Extract the (x, y) coordinate from the center of the cell holding the provided text.  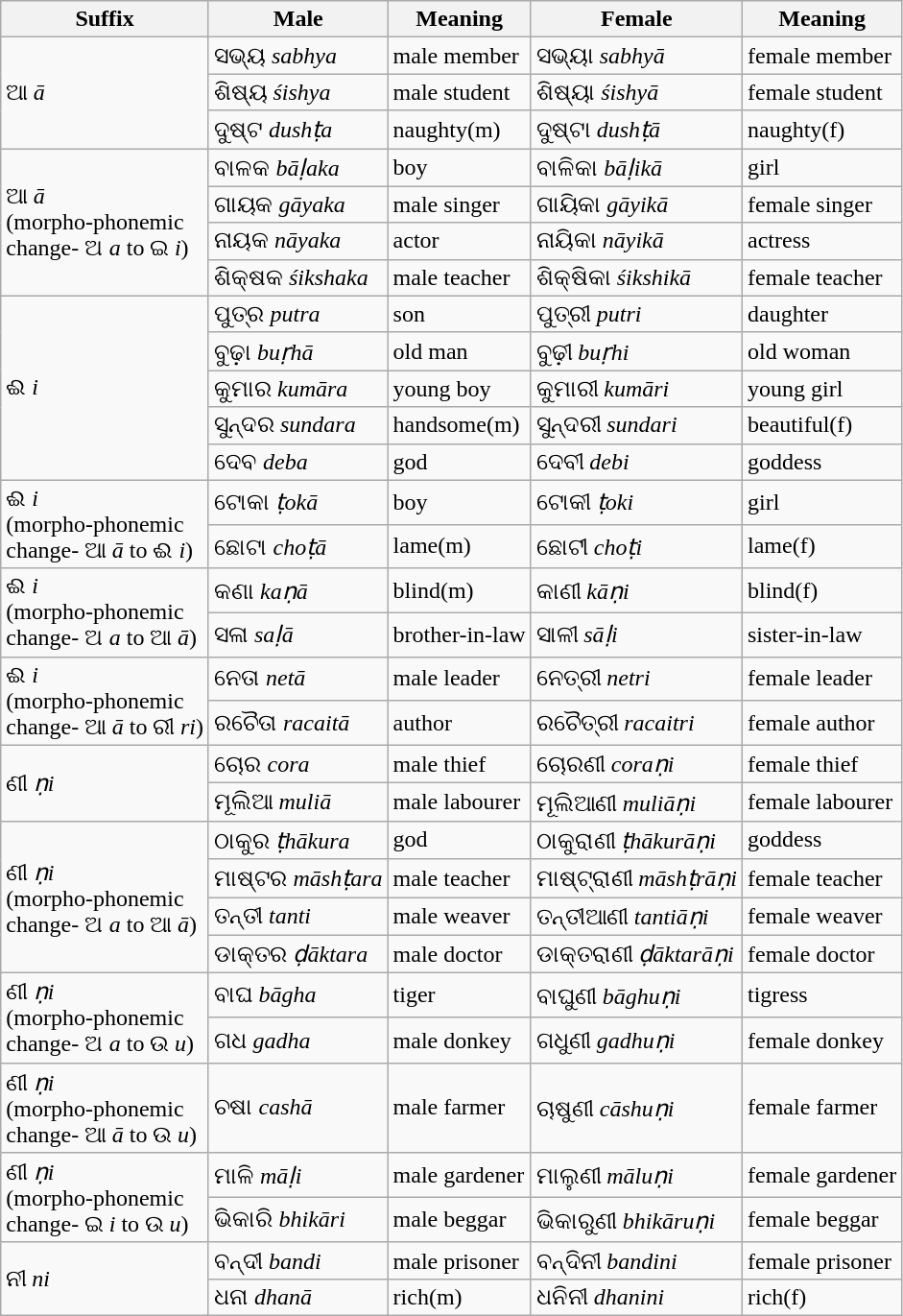
actress (821, 241)
male farmer (459, 1108)
female leader (821, 679)
ବୁଢ଼ୀ buṛhi (636, 351)
rich(m) (459, 1297)
male donkey (459, 1041)
rich(f) (821, 1297)
female prisoner (821, 1260)
ଗାୟିକା gāyikā (636, 204)
daughter (821, 314)
ନାୟକ nāyaka (297, 241)
ବାଘୁଣୀ bāghuṇi (636, 996)
ନୀ ni (106, 1279)
old woman (821, 351)
ପୁତ୍ରୀ putri (636, 314)
handsome(m) (459, 425)
ତନ୍ତୀଆଣୀ tantiāṇi (636, 916)
ଧନିନୀ dhanini (636, 1297)
ବୁଢ଼ା buṛhā (297, 351)
ଣୀ ṇi(morpho-phonemicchange- ଅ a to ଆ ā) (106, 897)
lame(f) (821, 546)
ଣୀ ṇi(morpho-phonemicchange- ଆ ā to ଉ u) (106, 1108)
ସଭ୍ୟା sabhyā (636, 56)
ରଚୈତା racaitā (297, 723)
ବନ୍ଦିନୀ bandini (636, 1260)
naughty(f) (821, 130)
tigress (821, 996)
male student (459, 92)
ଛୋଟୀ choṭi (636, 546)
ଈ i(morpho-phonemicchange- ଆ ā to ଈ i) (106, 524)
male beggar (459, 1221)
ଟୋକୀ ṭoki (636, 502)
naughty(m) (459, 130)
ମାଳି māḷi (297, 1175)
ଶିଷ୍ୟା śishyā (636, 92)
male leader (459, 679)
Female (636, 19)
male thief (459, 764)
ଚୋର cora (297, 764)
ଦେବ deba (297, 462)
ମାଷ୍ଟ୍ରାଣୀ māshṭrāṇi (636, 878)
ଦୁଷ୍ଟା dushṭā (636, 130)
ଟୋକା ṭokā (297, 502)
ଗାୟକ gāyaka (297, 204)
ସୁନ୍ଦରୀ sundari (636, 425)
ଦେବୀ debi (636, 462)
ସଳା saḷā (297, 634)
male labourer (459, 802)
female beggar (821, 1221)
ଣୀ ṇi(morpho-phonemicchange- ଇ i to ଉ u) (106, 1198)
female student (821, 92)
ବାଳିକା bāḷikā (636, 167)
ଚଷା cashā (297, 1108)
ସୁନ୍ଦର sundara (297, 425)
female author (821, 723)
ଠାକୁରାଣୀ ṭhākurāṇi (636, 840)
tiger (459, 996)
ମାଷ୍ଟର māshṭara (297, 878)
ଦୁଷ୍ଟ dushṭa (297, 130)
ଗଧୁଣୀ gadhuṇi (636, 1041)
old man (459, 351)
ଭିକାରୁଣୀ bhikāruṇi (636, 1221)
ନେତା netā (297, 679)
young girl (821, 389)
blind(m) (459, 590)
ସଭ୍ୟ sabhya (297, 56)
actor (459, 241)
ସାଳୀ sāḷi (636, 634)
ଭିକାରି bhikāri (297, 1221)
young boy (459, 389)
ଣୀ ṇi(morpho-phonemicchange- ଅ a to ଉ u) (106, 1018)
ଶିକ୍ଷକ śikshaka (297, 277)
ଆ ā (106, 93)
female farmer (821, 1108)
ମାଲୁଣୀ māluṇi (636, 1175)
ଈ i(morpho-phonemicchange- ଆ ā to ରୀ ri) (106, 701)
female donkey (821, 1041)
Male (297, 19)
ଡାକ୍ତର ḍāktara (297, 954)
ଠାକୁର ṭhākura (297, 840)
ବାଳକ bāḷaka (297, 167)
beautiful(f) (821, 425)
ମୂଲିଆଣୀ muliāṇi (636, 802)
female labourer (821, 802)
କଣା kaṇā (297, 590)
female singer (821, 204)
sister-in-law (821, 634)
female weaver (821, 916)
ଡାକ୍ତରାଣୀ ḍāktarāṇi (636, 954)
lame(m) (459, 546)
female member (821, 56)
ଛୋଟା choṭā (297, 546)
ଶିକ୍ଷିକା śikshikā (636, 277)
author (459, 723)
blind(f) (821, 590)
ଣୀ ṇi (106, 783)
brother-in-law (459, 634)
ଚାଷୁଣୀ cāshuṇi (636, 1108)
ବନ୍ଦୀ bandi (297, 1260)
female thief (821, 764)
male prisoner (459, 1260)
ରଚୈତ୍ରୀ racaitri (636, 723)
male gardener (459, 1175)
female doctor (821, 954)
ଶିଷ୍ୟ śishya (297, 92)
ପୁତ୍ର putra (297, 314)
କାଣୀ kāṇi (636, 590)
କୁମାରୀ kumāri (636, 389)
female gardener (821, 1175)
male doctor (459, 954)
ବାଘ bāgha (297, 996)
ଗଧ gadha (297, 1041)
ମୂଲିଆ muliā (297, 802)
ଆ ā(morpho-phonemicchange- ଅ a to ଇ i) (106, 222)
ଧନା dhanā (297, 1297)
ଈ i (106, 388)
male weaver (459, 916)
କୁମାର kumāra (297, 389)
ଚୋରଣୀ coraṇi (636, 764)
male member (459, 56)
son (459, 314)
Suffix (106, 19)
ଈ i(morpho-phonemicchange- ଅ a to ଆ ā) (106, 612)
ନେତ୍ରୀ netri (636, 679)
ତନ୍ତୀ tanti (297, 916)
ନାୟିକା nāyikā (636, 241)
male singer (459, 204)
